Scan for the cell matching the given text and deliver its (X, Y) coordinate at center. 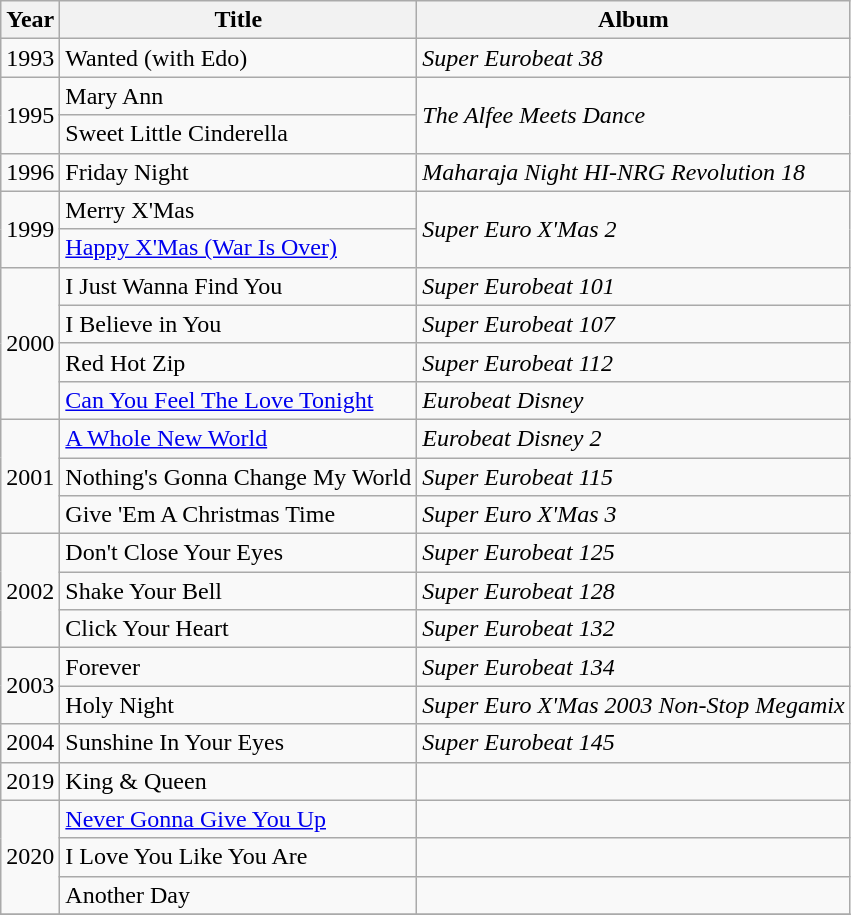
Super Euro X'Mas 2 (634, 229)
Merry X'Mas (238, 210)
Friday Night (238, 172)
I Love You Like You Are (238, 857)
Sweet Little Cinderella (238, 134)
2004 (30, 743)
Give 'Em A Christmas Time (238, 515)
Super Eurobeat 115 (634, 477)
Super Eurobeat 145 (634, 743)
Another Day (238, 895)
Wanted (with Edo) (238, 58)
Super Eurobeat 125 (634, 553)
Shake Your Bell (238, 591)
Sunshine In Your Eyes (238, 743)
Mary Ann (238, 96)
I Just Wanna Find You (238, 286)
Super Eurobeat 112 (634, 362)
Happy X'Mas (War Is Over) (238, 248)
Super Eurobeat 38 (634, 58)
Title (238, 20)
Super Euro X'Mas 2003 Non-Stop Megamix (634, 705)
Forever (238, 667)
2001 (30, 476)
King & Queen (238, 781)
Album (634, 20)
I Believe in You (238, 324)
Eurobeat Disney 2 (634, 438)
Eurobeat Disney (634, 400)
Super Eurobeat 101 (634, 286)
Super Eurobeat 134 (634, 667)
Super Eurobeat 107 (634, 324)
2019 (30, 781)
A Whole New World (238, 438)
2000 (30, 343)
Year (30, 20)
2020 (30, 857)
Red Hot Zip (238, 362)
1996 (30, 172)
Maharaja Night HI-NRG Revolution 18 (634, 172)
2002 (30, 591)
The Alfee Meets Dance (634, 115)
Super Eurobeat 132 (634, 629)
Super Eurobeat 128 (634, 591)
Holy Night (238, 705)
1993 (30, 58)
Nothing's Gonna Change My World (238, 477)
2003 (30, 686)
Can You Feel The Love Tonight (238, 400)
Don't Close Your Eyes (238, 553)
Click Your Heart (238, 629)
1999 (30, 229)
Never Gonna Give You Up (238, 819)
Super Euro X'Mas 3 (634, 515)
1995 (30, 115)
